Provide the (X, Y) coordinate of the cell's center where the given text is located.  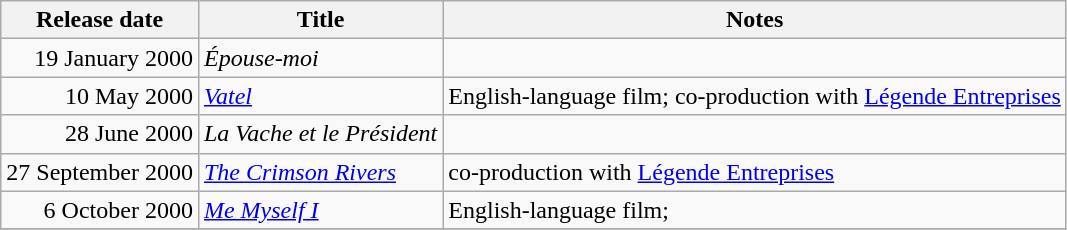
6 October 2000 (100, 210)
27 September 2000 (100, 172)
28 June 2000 (100, 134)
Épouse-moi (320, 58)
co-production with Légende Entreprises (755, 172)
Release date (100, 20)
Me Myself I (320, 210)
10 May 2000 (100, 96)
Vatel (320, 96)
19 January 2000 (100, 58)
Notes (755, 20)
Title (320, 20)
La Vache et le Président (320, 134)
English-language film; (755, 210)
English-language film; co-production with Légende Entreprises (755, 96)
The Crimson Rivers (320, 172)
